Provide the [X, Y] coordinate of the cell's center where the given text is located.  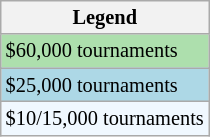
$25,000 tournaments [105, 85]
Legend [105, 17]
$60,000 tournaments [105, 51]
$10/15,000 tournaments [105, 118]
